Find where the given text appears and provide that cell's center as [x, y] coordinate. 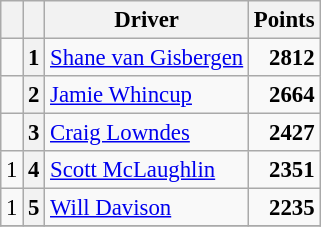
Scott McLaughlin [147, 170]
Jamie Whincup [147, 95]
2351 [284, 170]
3 [34, 133]
5 [34, 208]
Points [284, 20]
Driver [147, 20]
Will Davison [147, 208]
2812 [284, 58]
2 [34, 95]
2235 [284, 208]
Craig Lowndes [147, 133]
4 [34, 170]
Shane van Gisbergen [147, 58]
2664 [284, 95]
2427 [284, 133]
